Identify which cell holds the provided text, then report its (X, Y) central coordinate. 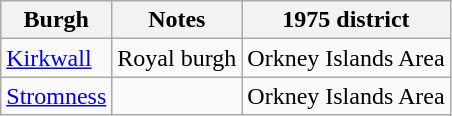
Kirkwall (56, 58)
1975 district (346, 20)
Notes (177, 20)
Burgh (56, 20)
Stromness (56, 96)
Royal burgh (177, 58)
